Return (x, y) of the center of cell containing provided text 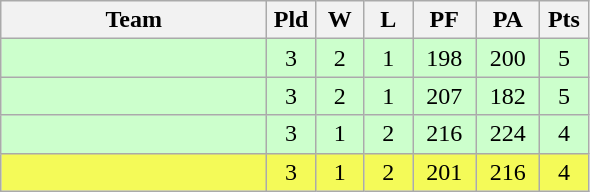
Team (134, 20)
Pts (564, 20)
PA (508, 20)
L (388, 20)
207 (444, 96)
Pld (292, 20)
224 (508, 134)
200 (508, 58)
182 (508, 96)
201 (444, 172)
W (340, 20)
198 (444, 58)
PF (444, 20)
